Return the (X, Y) coordinate for the center point of the cell that contains the specified text.  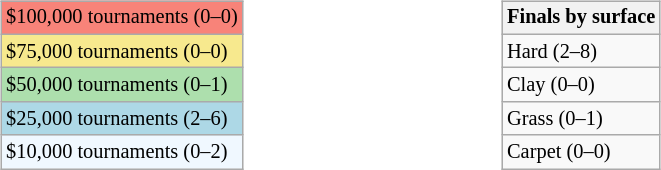
Hard (2–8) (581, 51)
$75,000 tournaments (0–0) (122, 51)
$25,000 tournaments (2–6) (122, 119)
Clay (0–0) (581, 85)
$10,000 tournaments (0–2) (122, 152)
$50,000 tournaments (0–1) (122, 85)
Grass (0–1) (581, 119)
$100,000 tournaments (0–0) (122, 18)
Finals by surface (581, 18)
Carpet (0–0) (581, 152)
